For the text-containing cell, return its midpoint in [x, y] coordinate format. 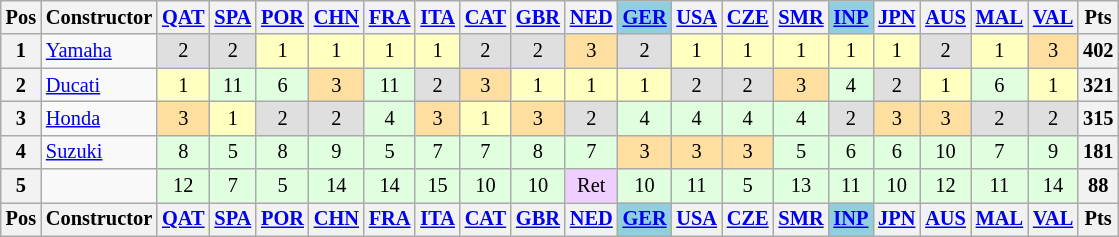
Honda [99, 118]
181 [1098, 152]
321 [1098, 85]
402 [1098, 51]
13 [802, 186]
88 [1098, 186]
Ret [592, 186]
315 [1098, 118]
15 [437, 186]
Yamaha [99, 51]
Ducati [99, 85]
Suzuki [99, 152]
